Identify which cell holds the provided text, then report its [x, y] central coordinate. 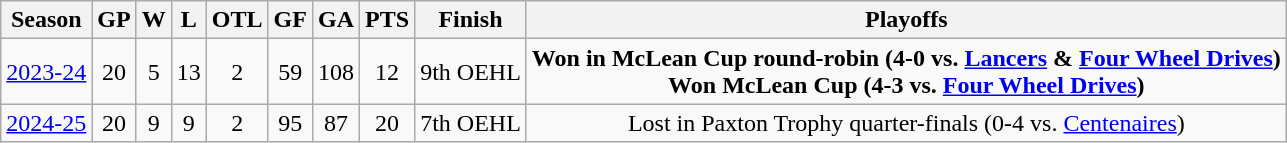
9th OEHL [471, 72]
GF [290, 20]
L [188, 20]
12 [388, 72]
Finish [471, 20]
5 [154, 72]
108 [336, 72]
2024-25 [46, 123]
Won in McLean Cup round-robin (4-0 vs. Lancers & Four Wheel Drives) Won McLean Cup (4-3 vs. Four Wheel Drives) [906, 72]
87 [336, 123]
2023-24 [46, 72]
13 [188, 72]
GP [114, 20]
Playoffs [906, 20]
59 [290, 72]
GA [336, 20]
PTS [388, 20]
Lost in Paxton Trophy quarter-finals (0-4 vs. Centenaires) [906, 123]
OTL [237, 20]
Season [46, 20]
95 [290, 123]
W [154, 20]
7th OEHL [471, 123]
